Detect which cell encompasses the target text, then output its [x, y] center coordinate. 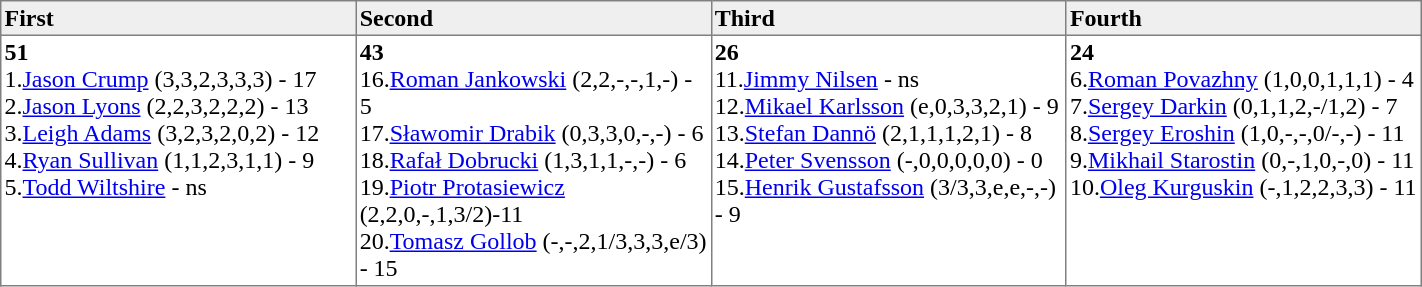
Third [888, 18]
First [178, 18]
Second [534, 18]
Fourth [1244, 18]
